Return the (X, Y) coordinate for the center point of the cell that contains the specified text.  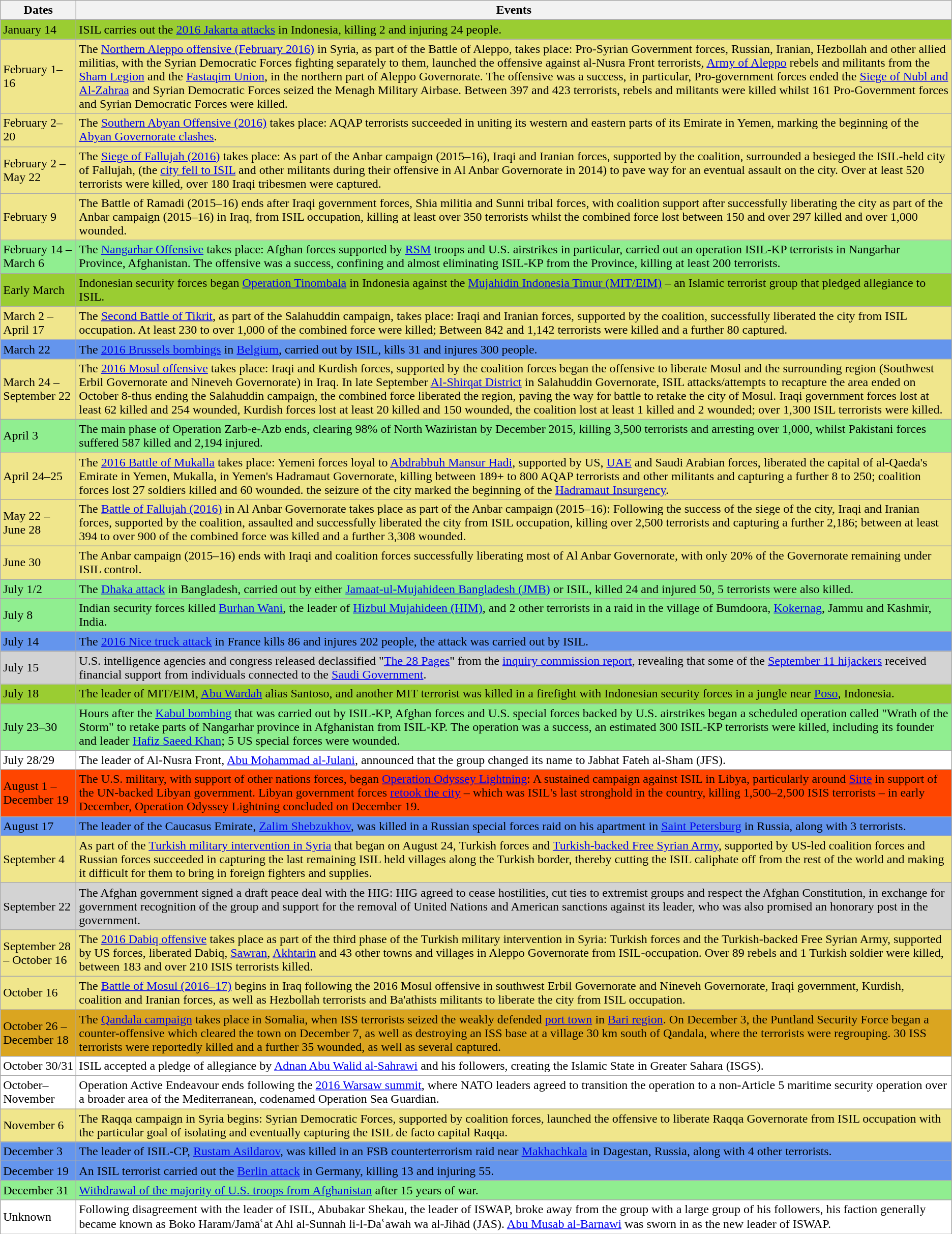
July 14 (39, 641)
October 26 – December 18 (39, 1033)
February 14 – March 6 (39, 256)
Unknown (39, 1217)
October–November (39, 1093)
ISIL carries out the 2016 Jakarta attacks in Indonesia, killing 2 and injuring 24 people. (514, 30)
February 9 (39, 217)
July 23–30 (39, 727)
July 8 (39, 615)
May 22 – June 28 (39, 523)
September 22 (39, 906)
February 2–20 (39, 130)
Events (514, 10)
October 30/31 (39, 1066)
January 14 (39, 30)
July 18 (39, 694)
Dates (39, 10)
April 24–25 (39, 476)
September 4 (39, 859)
July 1/2 (39, 589)
March 22 (39, 349)
February 1–16 (39, 76)
March 24 – September 22 (39, 389)
December 3 (39, 1152)
February 2 – May 22 (39, 170)
June 30 (39, 563)
July 28/29 (39, 760)
An ISIL terrorist carried out the Berlin attack in Germany, killing 13 and injuring 55. (514, 1171)
August 1 – December 19 (39, 793)
March 2 – April 17 (39, 322)
November 6 (39, 1125)
Early March (39, 290)
Withdrawal of the majority of U.S. troops from Afghanistan after 15 years of war. (514, 1190)
The 2016 Brussels bombings in Belgium, carried out by ISIL, kills 31 and injures 300 people. (514, 349)
ISIL accepted a pledge of allegiance by Adnan Abu Walid al-Sahrawi and his followers, creating the Islamic State in Greater Sahara (ISGS). (514, 1066)
December 31 (39, 1190)
April 3 (39, 435)
December 19 (39, 1171)
August 17 (39, 826)
September 28 – October 16 (39, 953)
The leader of Al-Nusra Front, Abu Mohammad al-Julani, announced that the group changed its name to Jabhat Fateh al-Sham (JFS). (514, 760)
July 15 (39, 667)
The 2016 Nice truck attack in France kills 86 and injures 202 people, the attack was carried out by ISIL. (514, 641)
October 16 (39, 993)
